Determine the (X, Y) coordinate at the center of the cell enclosing the given text.  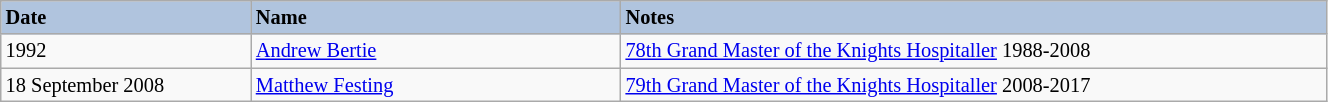
1992 (126, 51)
Date (126, 17)
Name (436, 17)
78th Grand Master of the Knights Hospitaller 1988-2008 (974, 51)
Andrew Bertie (436, 51)
18 September 2008 (126, 85)
79th Grand Master of the Knights Hospitaller 2008-2017 (974, 85)
Notes (974, 17)
Matthew Festing (436, 85)
